Extract the [x, y] coordinate from the center of the cell holding the provided text.  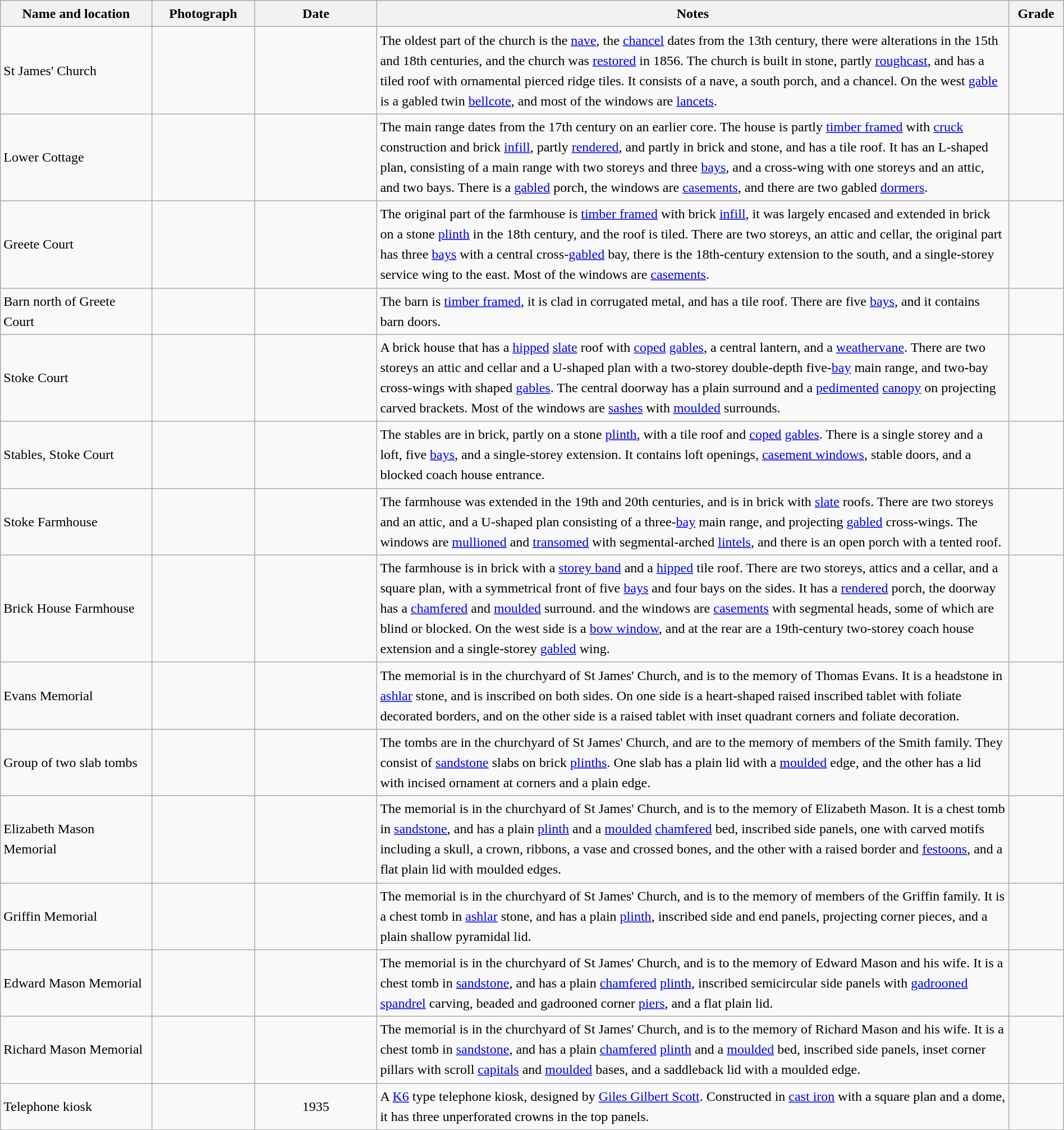
Edward Mason Memorial [76, 983]
The barn is timber framed, it is clad in corrugated metal, and has a tile roof. There are five bays, and it contains barn doors. [692, 311]
Stoke Farmhouse [76, 522]
St James' Church [76, 71]
Stoke Court [76, 378]
Barn north of Greete Court [76, 311]
Elizabeth Mason Memorial [76, 839]
Name and location [76, 13]
Evans Memorial [76, 696]
Grade [1036, 13]
Group of two slab tombs [76, 762]
Photograph [203, 13]
Date [316, 13]
Brick House Farmhouse [76, 608]
Lower Cottage [76, 157]
Notes [692, 13]
Stables, Stoke Court [76, 454]
Richard Mason Memorial [76, 1050]
Greete Court [76, 245]
Telephone kiosk [76, 1106]
Griffin Memorial [76, 917]
1935 [316, 1106]
